Scan for the cell matching the given text and deliver its (X, Y) coordinate at center. 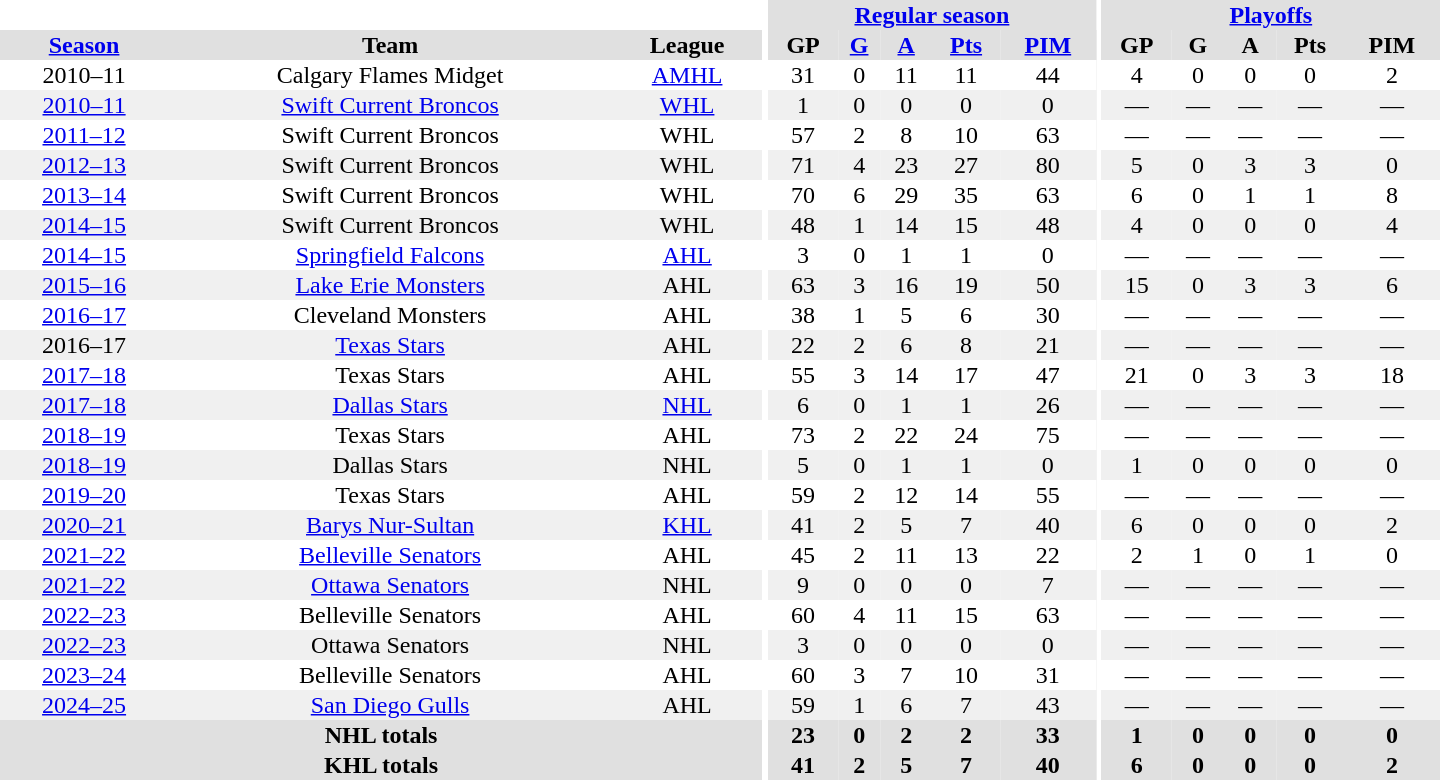
18 (1392, 375)
9 (803, 585)
73 (803, 435)
75 (1048, 435)
24 (966, 435)
30 (1048, 315)
71 (803, 165)
57 (803, 135)
League (687, 45)
19 (966, 285)
Playoffs (1271, 15)
26 (1048, 405)
2023–24 (84, 675)
17 (966, 375)
2012–13 (84, 165)
2015–16 (84, 285)
50 (1048, 285)
13 (966, 555)
KHL (687, 525)
Season (84, 45)
San Diego Gulls (390, 705)
Barys Nur-Sultan (390, 525)
27 (966, 165)
45 (803, 555)
2024–25 (84, 705)
47 (1048, 375)
KHL totals (381, 765)
Calgary Flames Midget (390, 75)
12 (906, 495)
2013–14 (84, 195)
2011–12 (84, 135)
70 (803, 195)
Regular season (932, 15)
Lake Erie Monsters (390, 285)
38 (803, 315)
Cleveland Monsters (390, 315)
2019–20 (84, 495)
2020–21 (84, 525)
44 (1048, 75)
NHL totals (381, 735)
29 (906, 195)
35 (966, 195)
43 (1048, 705)
Springfield Falcons (390, 255)
33 (1048, 735)
80 (1048, 165)
AMHL (687, 75)
16 (906, 285)
Team (390, 45)
